Provide the [x, y] coordinate of the cell's center where the given text is located.  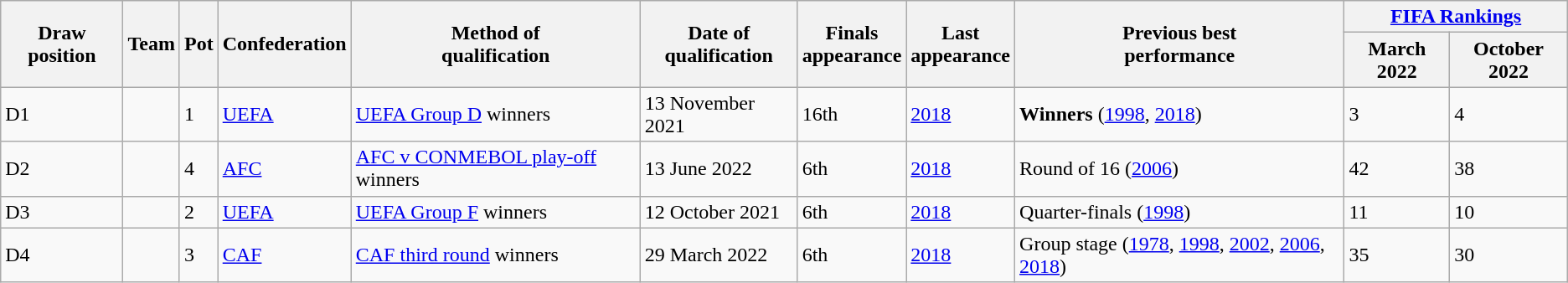
D3 [62, 212]
Round of 16 (2006) [1179, 169]
Draw position [62, 44]
October 2022 [1509, 60]
March 2022 [1397, 60]
42 [1397, 169]
Group stage (1978, 1998, 2002, 2006, 2018) [1179, 255]
Team [152, 44]
13 June 2022 [719, 169]
CAF [285, 255]
D1 [62, 114]
AFC v CONMEBOL play-off winners [496, 169]
Previous bestperformance [1179, 44]
D4 [62, 255]
35 [1397, 255]
Method ofqualification [496, 44]
10 [1509, 212]
D2 [62, 169]
29 March 2022 [719, 255]
UEFA Group F winners [496, 212]
38 [1509, 169]
FIFA Rankings [1456, 17]
UEFA Group D winners [496, 114]
Pot [199, 44]
CAF third round winners [496, 255]
Winners (1998, 2018) [1179, 114]
11 [1397, 212]
12 October 2021 [719, 212]
16th [852, 114]
1 [199, 114]
Date ofqualification [719, 44]
Confederation [285, 44]
AFC [285, 169]
Finalsappearance [852, 44]
13 November 2021 [719, 114]
30 [1509, 255]
Lastappearance [961, 44]
Quarter-finals (1998) [1179, 212]
2 [199, 212]
